Provide the [x, y] coordinate of the cell's center where the given text is located.  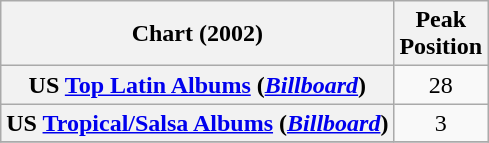
28 [441, 85]
US Top Latin Albums (Billboard) [198, 85]
Peak Position [441, 34]
3 [441, 123]
Chart (2002) [198, 34]
US Tropical/Salsa Albums (Billboard) [198, 123]
